Locate the cell with the specified text and output its (X, Y) center coordinate. 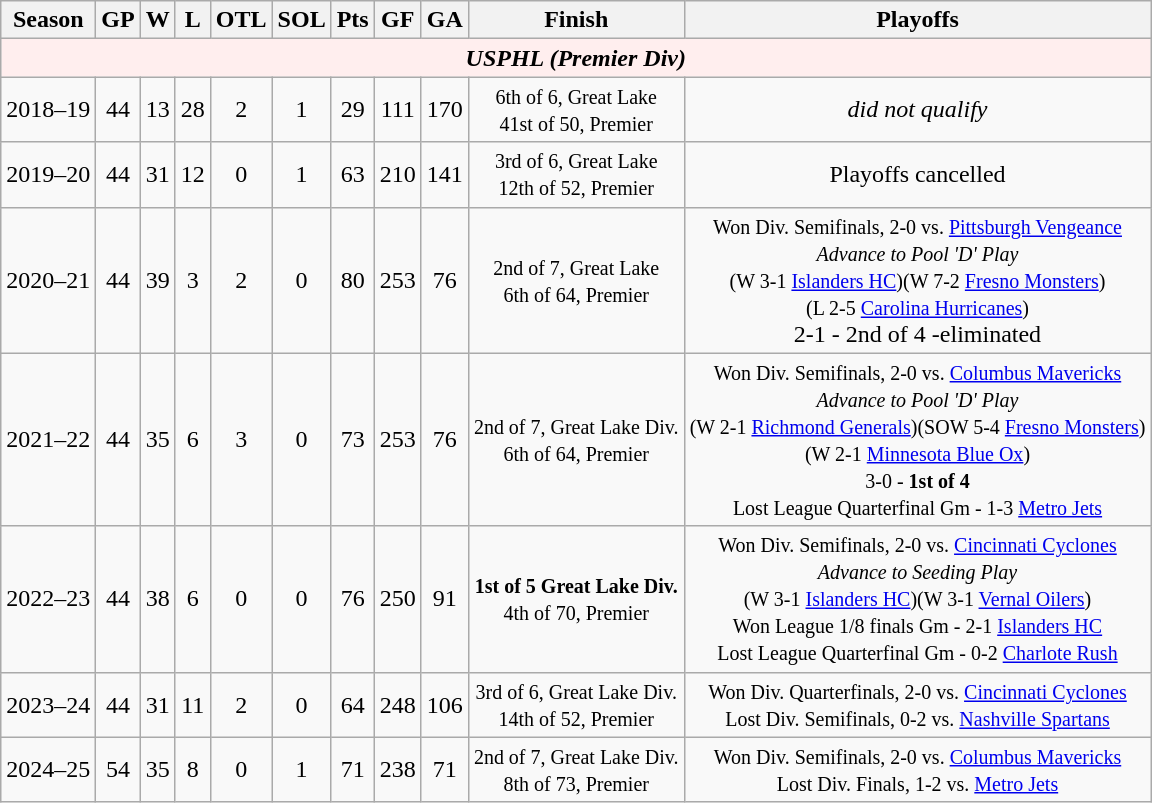
2019–20 (48, 174)
13 (158, 110)
6th of 6, Great Lake41st of 50, Premier (576, 110)
Won Div. Semifinals, 2-0 vs. Columbus MavericksLost Div. Finals, 1-2 vs. Metro Jets (918, 770)
91 (444, 599)
Pts (352, 20)
141 (444, 174)
8 (192, 770)
29 (352, 110)
2nd of 7, Great Lake6th of 64, Premier (576, 280)
2nd of 7, Great Lake Div.8th of 73, Premier (576, 770)
2018–19 (48, 110)
80 (352, 280)
2nd of 7, Great Lake Div.6th of 64, Premier (576, 440)
28 (192, 110)
Won Div. Quarterfinals, 2-0 vs. Cincinnati CyclonesLost Div. Semifinals, 0-2 vs. Nashville Spartans (918, 704)
170 (444, 110)
73 (352, 440)
Playoffs (918, 20)
210 (398, 174)
2022–23 (48, 599)
250 (398, 599)
GF (398, 20)
GP (118, 20)
54 (118, 770)
248 (398, 704)
64 (352, 704)
2023–24 (48, 704)
Playoffs cancelled (918, 174)
238 (398, 770)
Season (48, 20)
2024–25 (48, 770)
USPHL (Premier Div) (576, 58)
39 (158, 280)
2021–22 (48, 440)
2020–21 (48, 280)
11 (192, 704)
OTL (241, 20)
Finish (576, 20)
3rd of 6, Great Lake Div.14th of 52, Premier (576, 704)
1st of 5 Great Lake Div.4th of 70, Premier (576, 599)
SOL (302, 20)
63 (352, 174)
12 (192, 174)
38 (158, 599)
W (158, 20)
111 (398, 110)
106 (444, 704)
GA (444, 20)
L (192, 20)
3rd of 6, Great Lake12th of 52, Premier (576, 174)
did not qualify (918, 110)
